Locate the cell with the specified text and output its [x, y] center coordinate. 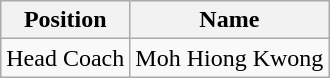
Moh Hiong Kwong [230, 58]
Head Coach [66, 58]
Name [230, 20]
Position [66, 20]
